Identify which cell holds the provided text, then report its [x, y] central coordinate. 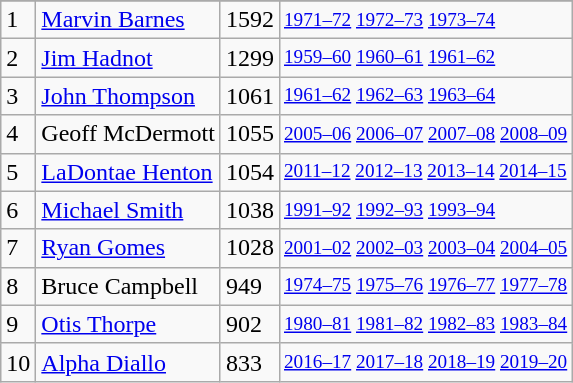
1061 [250, 96]
Alpha Diallo [128, 362]
1054 [250, 172]
10 [18, 362]
1592 [250, 20]
2 [18, 58]
9 [18, 324]
Otis Thorpe [128, 324]
2016–17 2017–18 2018–19 2019–20 [425, 362]
1055 [250, 134]
Marvin Barnes [128, 20]
1991–92 1992–93 1993–94 [425, 210]
949 [250, 286]
Geoff McDermott [128, 134]
Jim Hadnot [128, 58]
6 [18, 210]
4 [18, 134]
7 [18, 248]
902 [250, 324]
1038 [250, 210]
John Thompson [128, 96]
5 [18, 172]
2011–12 2012–13 2013–14 2014–15 [425, 172]
833 [250, 362]
1961–62 1962–63 1963–64 [425, 96]
2001–02 2002–03 2003–04 2004–05 [425, 248]
8 [18, 286]
1028 [250, 248]
1959–60 1960–61 1961–62 [425, 58]
1974–75 1975–76 1976–77 1977–78 [425, 286]
1 [18, 20]
Bruce Campbell [128, 286]
1971–72 1972–73 1973–74 [425, 20]
Michael Smith [128, 210]
1299 [250, 58]
2005–06 2006–07 2007–08 2008–09 [425, 134]
LaDontae Henton [128, 172]
Ryan Gomes [128, 248]
1980–81 1981–82 1982–83 1983–84 [425, 324]
3 [18, 96]
